Detect which cell encompasses the target text, then output its [x, y] center coordinate. 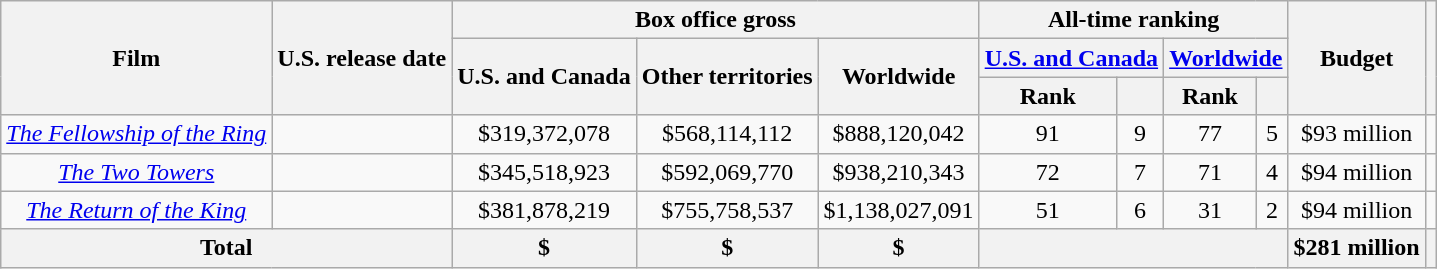
Total [226, 248]
The Fellowship of the Ring [136, 134]
$568,114,112 [727, 134]
Film [136, 58]
7 [1140, 172]
$592,069,770 [727, 172]
6 [1140, 210]
$1,138,027,091 [898, 210]
$755,758,537 [727, 210]
The Return of the King [136, 210]
71 [1210, 172]
72 [1048, 172]
All-time ranking [1134, 20]
U.S. release date [362, 58]
91 [1048, 134]
$319,372,078 [544, 134]
$938,210,343 [898, 172]
$281 million [1356, 248]
51 [1048, 210]
31 [1210, 210]
9 [1140, 134]
$93 million [1356, 134]
$381,878,219 [544, 210]
$345,518,923 [544, 172]
$888,120,042 [898, 134]
77 [1210, 134]
5 [1272, 134]
The Two Towers [136, 172]
Budget [1356, 58]
Other territories [727, 77]
2 [1272, 210]
Box office gross [716, 20]
4 [1272, 172]
